From the cell containing the given text, extract its center point as [x, y] coordinate. 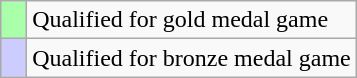
Qualified for gold medal game [192, 20]
Qualified for bronze medal game [192, 58]
